Output the (X, Y) coordinate of the center of the cell containing the given text.  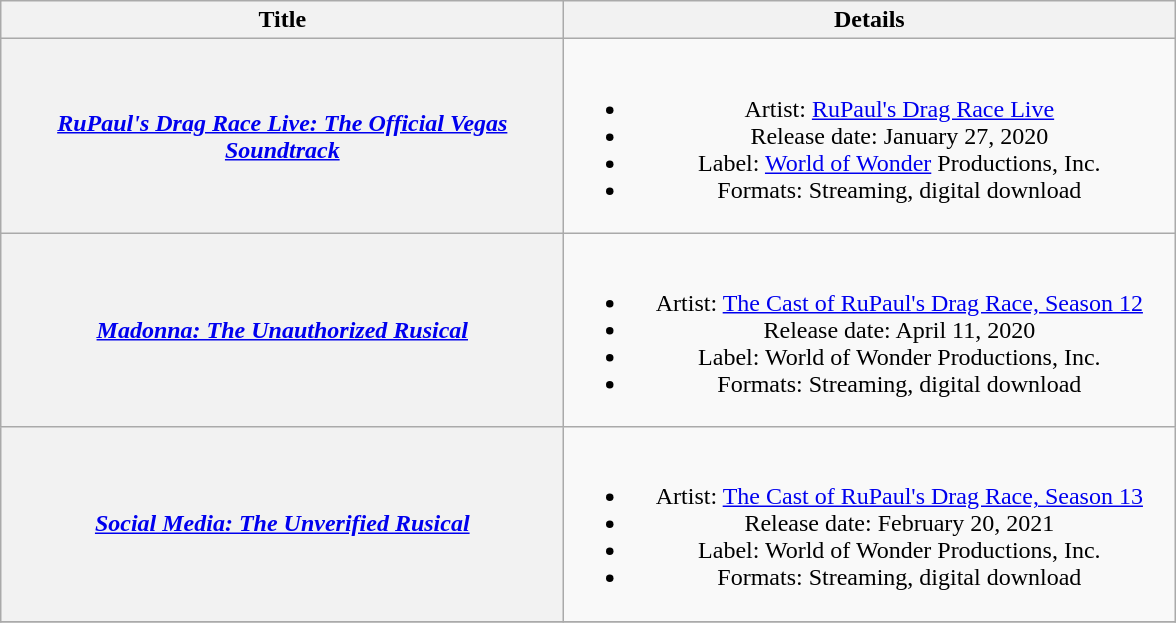
Title (282, 20)
Artist: RuPaul's Drag Race LiveRelease date: January 27, 2020Label: World of Wonder Productions, Inc.Formats: Streaming, digital download (870, 136)
Social Media: The Unverified Rusical (282, 524)
Details (870, 20)
Madonna: The Unauthorized Rusical (282, 330)
RuPaul's Drag Race Live: The Official Vegas Soundtrack (282, 136)
